From the cell containing the given text, extract its center point as (x, y) coordinate. 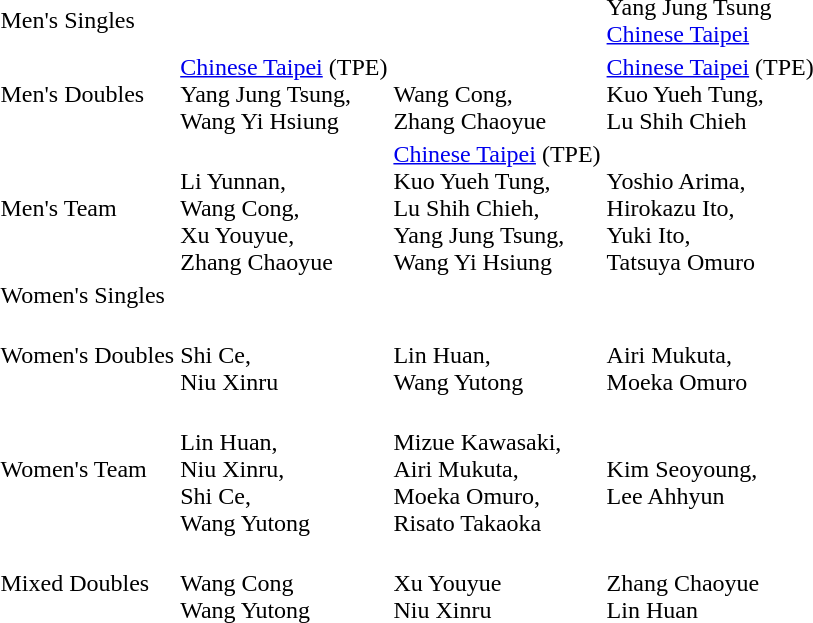
Lin Huan,Niu Xinru,Shi Ce,Wang Yutong (284, 469)
Chinese Taipei (TPE)Yang Jung Tsung, Wang Yi Hsiung (284, 94)
Wang Cong, Zhang Chaoyue (497, 94)
Lin Huan,Wang Yutong (497, 355)
Chinese Taipei (TPE)Kuo Yueh Tung,Lu Shih Chieh,Yang Jung Tsung, Wang Yi Hsiung (497, 208)
Shi Ce,Niu Xinru (284, 355)
Li Yunnan,Wang Cong,Xu Youyue,Zhang Chaoyue (284, 208)
Mizue Kawasaki,Airi Mukuta,Moeka Omuro,Risato Takaoka (497, 469)
